Provide the [X, Y] coordinate of the cell's center where the given text is located.  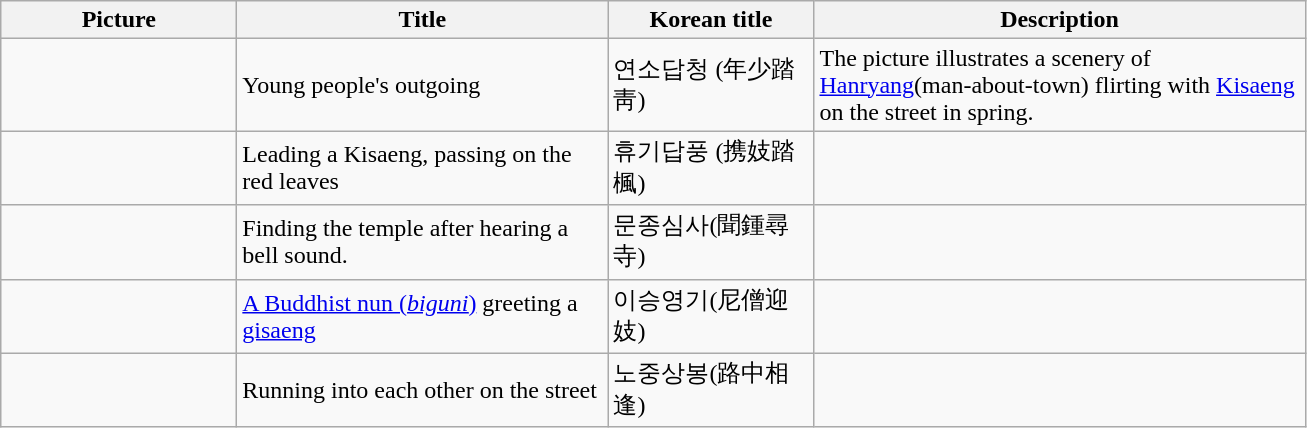
휴기답풍 (携妓踏楓) [711, 168]
연소답청 (年少踏靑) [711, 85]
Finding the temple after hearing a bell sound. [422, 242]
이승영기(尼僧迎妓) [711, 316]
Leading a Kisaeng, passing on the red leaves [422, 168]
Young people's outgoing [422, 85]
Title [422, 20]
The picture illustrates a scenery of Hanryang(man-about-town) flirting with Kisaeng on the street in spring. [1060, 85]
Picture [119, 20]
Running into each other on the street [422, 390]
Description [1060, 20]
노중상봉(路中相逢) [711, 390]
문종심사(聞鍾尋寺) [711, 242]
A Buddhist nun (biguni) greeting a gisaeng [422, 316]
Korean title [711, 20]
